Determine the [X, Y] coordinate at the center of the cell enclosing the given text.  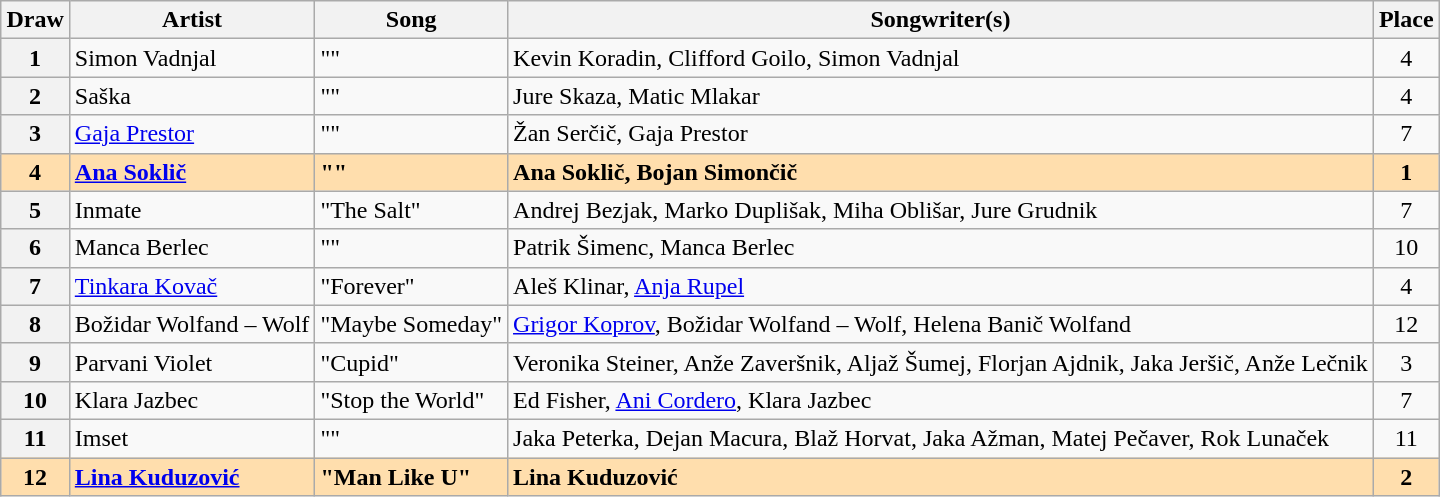
Veronika Steiner, Anže Zaveršnik, Aljaž Šumej, Florjan Ajdnik, Jaka Jeršič, Anže Lečnik [941, 362]
"Stop the World" [412, 400]
6 [35, 248]
Ana Soklič, Bojan Simončič [941, 172]
Draw [35, 20]
9 [35, 362]
Parvani Violet [192, 362]
Ed Fisher, Ani Cordero, Klara Jazbec [941, 400]
"Forever" [412, 286]
Kevin Koradin, Clifford Goilo, Simon Vadnjal [941, 58]
Simon Vadnjal [192, 58]
Gaja Prestor [192, 134]
Songwriter(s) [941, 20]
Klara Jazbec [192, 400]
Artist [192, 20]
5 [35, 210]
"Cupid" [412, 362]
Jure Skaza, Matic Mlakar [941, 96]
Saška [192, 96]
Patrik Šimenc, Manca Berlec [941, 248]
Manca Berlec [192, 248]
8 [35, 324]
Ana Soklič [192, 172]
Aleš Klinar, Anja Rupel [941, 286]
Jaka Peterka, Dejan Macura, Blaž Horvat, Jaka Ažman, Matej Pečaver, Rok Lunaček [941, 438]
"The Salt" [412, 210]
Place [1406, 20]
Inmate [192, 210]
"Maybe Someday" [412, 324]
Tinkara Kovač [192, 286]
Žan Serčič, Gaja Prestor [941, 134]
"Man Like U" [412, 477]
Andrej Bezjak, Marko Duplišak, Miha Oblišar, Jure Grudnik [941, 210]
Imset [192, 438]
Grigor Koprov, Božidar Wolfand – Wolf, Helena Banič Wolfand [941, 324]
Božidar Wolfand – Wolf [192, 324]
Song [412, 20]
